For the text-containing cell, return its midpoint in [X, Y] coordinate format. 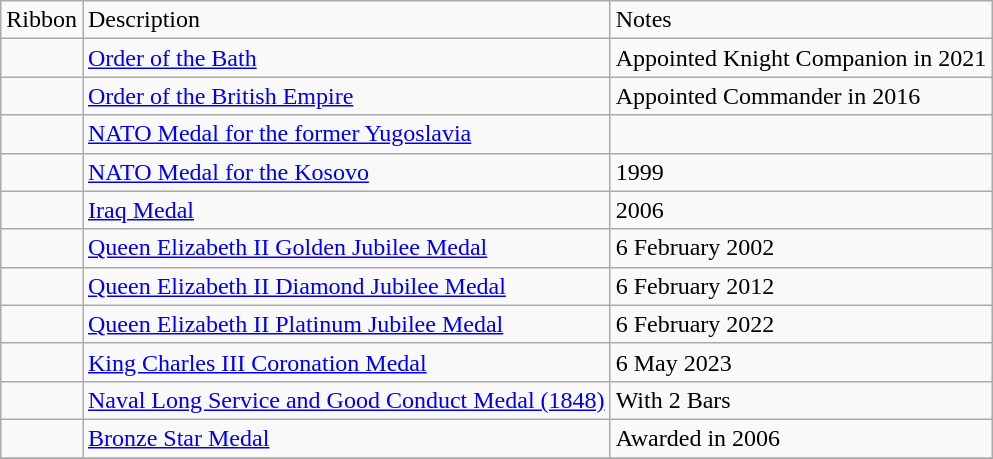
1999 [801, 172]
6 February 2012 [801, 286]
NATO Medal for the Kosovo [346, 172]
Naval Long Service and Good Conduct Medal (1848) [346, 400]
Description [346, 20]
Queen Elizabeth II Golden Jubilee Medal [346, 248]
Iraq Medal [346, 210]
Bronze Star Medal [346, 438]
Notes [801, 20]
2006 [801, 210]
Awarded in 2006 [801, 438]
6 February 2022 [801, 324]
Order of the Bath [346, 58]
Order of the British Empire [346, 96]
Appointed Commander in 2016 [801, 96]
Queen Elizabeth II Platinum Jubilee Medal [346, 324]
6 February 2002 [801, 248]
NATO Medal for the former Yugoslavia [346, 134]
Queen Elizabeth II Diamond Jubilee Medal [346, 286]
With 2 Bars [801, 400]
Appointed Knight Companion in 2021 [801, 58]
Ribbon [42, 20]
6 May 2023 [801, 362]
King Charles III Coronation Medal [346, 362]
